Output the (X, Y) coordinate of the center of the cell containing the given text.  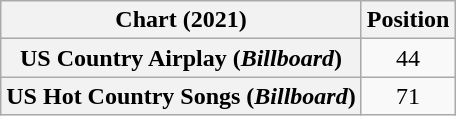
44 (408, 58)
US Hot Country Songs (Billboard) (181, 96)
71 (408, 96)
Position (408, 20)
US Country Airplay (Billboard) (181, 58)
Chart (2021) (181, 20)
